Locate the cell with the specified text and output its [X, Y] center coordinate. 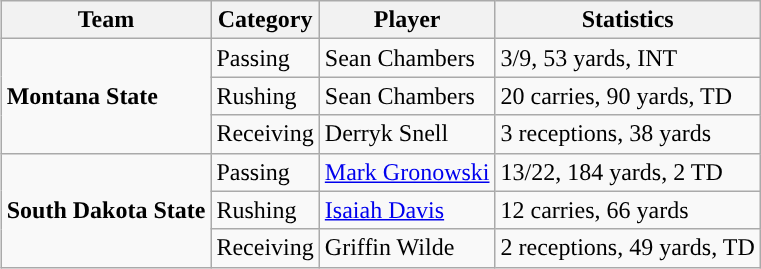
Category [265, 20]
3/9, 53 yards, INT [628, 58]
13/22, 184 yards, 2 TD [628, 172]
Isaiah Davis [407, 210]
12 carries, 66 yards [628, 210]
Player [407, 20]
Mark Gronowski [407, 172]
Montana State [106, 96]
Statistics [628, 20]
Griffin Wilde [407, 248]
Team [106, 20]
3 receptions, 38 yards [628, 134]
2 receptions, 49 yards, TD [628, 248]
20 carries, 90 yards, TD [628, 96]
South Dakota State [106, 210]
Derryk Snell [407, 134]
